Identify which cell holds the provided text, then report its [x, y] central coordinate. 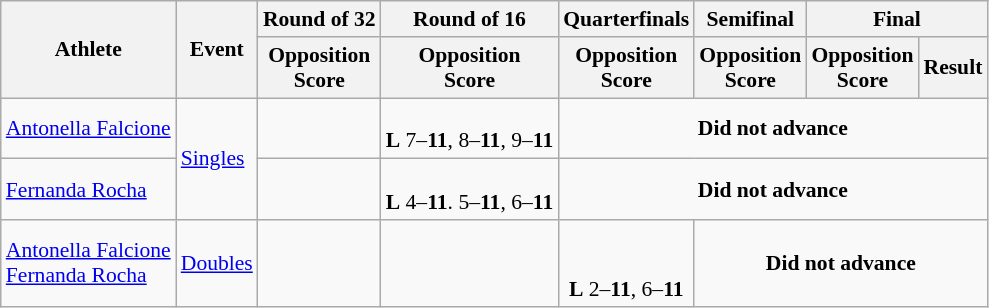
Doubles [217, 264]
Antonella Falcione [88, 128]
Event [217, 50]
Athlete [88, 50]
Semifinal [750, 19]
L 4–11. 5–11, 6–11 [470, 190]
L 7–11, 8–11, 9–11 [470, 128]
Fernanda Rocha [88, 190]
L 2–11, 6–11 [626, 264]
Round of 16 [470, 19]
Final [896, 19]
Result [952, 68]
Quarterfinals [626, 19]
Antonella FalcioneFernanda Rocha [88, 264]
Round of 32 [320, 19]
Singles [217, 159]
